Detect which cell encompasses the target text, then output its (X, Y) center coordinate. 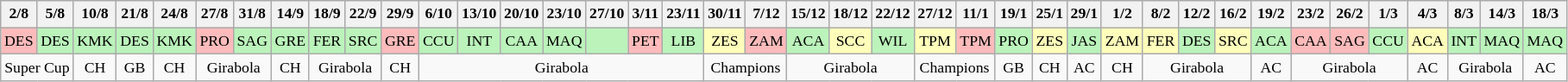
SCC (851, 41)
4/3 (1427, 14)
31/8 (252, 14)
12/2 (1197, 14)
11/1 (975, 14)
14/3 (1502, 14)
22/9 (362, 14)
14/9 (290, 14)
26/2 (1350, 14)
19/2 (1271, 14)
18/3 (1545, 14)
27/12 (935, 14)
WIL (892, 41)
Super Cup (37, 67)
30/11 (725, 14)
18/9 (326, 14)
21/8 (135, 14)
PET (645, 41)
2/8 (19, 14)
25/1 (1049, 14)
1/2 (1122, 14)
24/8 (174, 14)
29/1 (1084, 14)
10/8 (95, 14)
27/8 (214, 14)
8/2 (1160, 14)
20/10 (521, 14)
7/12 (766, 14)
JAS (1084, 41)
27/10 (608, 14)
6/10 (438, 14)
23/11 (683, 14)
13/10 (480, 14)
23/2 (1311, 14)
18/12 (851, 14)
22/12 (892, 14)
19/1 (1013, 14)
23/10 (564, 14)
LIB (683, 41)
29/9 (400, 14)
5/8 (55, 14)
8/3 (1464, 14)
3/11 (645, 14)
15/12 (808, 14)
16/2 (1233, 14)
1/3 (1388, 14)
